Return the (X, Y) coordinate for the center point of the cell that contains the specified text.  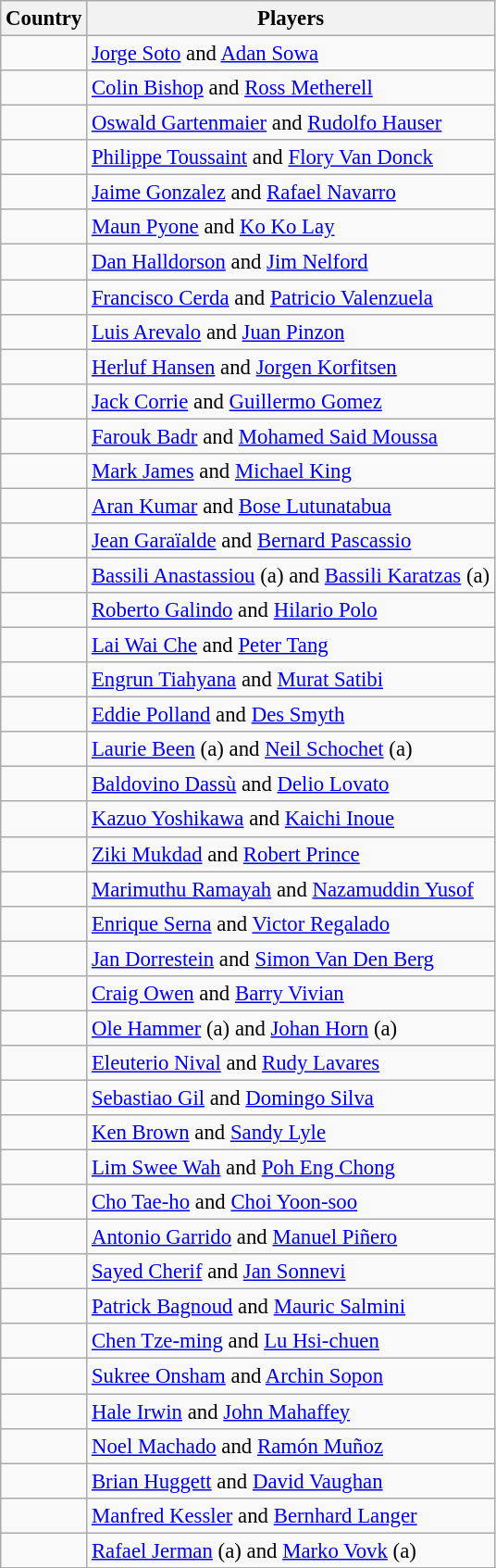
Brian Huggett and David Vaughan (291, 1481)
Manfred Kessler and Bernhard Langer (291, 1515)
Herluf Hansen and Jorgen Korfitsen (291, 367)
Francisco Cerda and Patricio Valenzuela (291, 297)
Antonio Garrido and Manuel Piñero (291, 1237)
Colin Bishop and Ross Metherell (291, 88)
Sayed Cherif and Jan Sonnevi (291, 1272)
Ole Hammer (a) and Johan Horn (a) (291, 1028)
Jan Dorrestein and Simon Van Den Berg (291, 959)
Bassili Anastassiou (a) and Bassili Karatzas (a) (291, 575)
Eleuterio Nival and Rudy Lavares (291, 1063)
Ken Brown and Sandy Lyle (291, 1133)
Engrun Tiahyana and Murat Satibi (291, 680)
Oswald Gartenmaier and Rudolfo Hauser (291, 123)
Mark James and Michael King (291, 471)
Jaime Gonzalez and Rafael Navarro (291, 193)
Luis Arevalo and Juan Pinzon (291, 332)
Craig Owen and Barry Vivian (291, 994)
Sukree Onsham and Archin Sopon (291, 1376)
Rafael Jerman (a) and Marko Vovk (a) (291, 1550)
Farouk Badr and Mohamed Said Moussa (291, 436)
Lai Wai Che and Peter Tang (291, 646)
Aran Kumar and Bose Lutunatabua (291, 506)
Marimuthu Ramayah and Nazamuddin Yusof (291, 889)
Jorge Soto and Adan Sowa (291, 54)
Sebastiao Gil and Domingo Silva (291, 1098)
Enrique Serna and Victor Regalado (291, 923)
Dan Halldorson and Jim Nelford (291, 262)
Hale Irwin and John Mahaffey (291, 1411)
Roberto Galindo and Hilario Polo (291, 610)
Jean Garaïalde and Bernard Pascassio (291, 541)
Players (291, 19)
Kazuo Yoshikawa and Kaichi Inoue (291, 820)
Lim Swee Wah and Poh Eng Chong (291, 1168)
Noel Machado and Ramón Muñoz (291, 1446)
Jack Corrie and Guillermo Gomez (291, 401)
Patrick Bagnoud and Mauric Salmini (291, 1307)
Philippe Toussaint and Flory Van Donck (291, 157)
Ziki Mukdad and Robert Prince (291, 854)
Country (44, 19)
Chen Tze-ming and Lu Hsi-chuen (291, 1342)
Laurie Been (a) and Neil Schochet (a) (291, 749)
Baldovino Dassù and Delio Lovato (291, 784)
Maun Pyone and Ko Ko Lay (291, 227)
Cho Tae-ho and Choi Yoon-soo (291, 1202)
Eddie Polland and Des Smyth (291, 715)
